From the cell containing the given text, extract its center point as (x, y) coordinate. 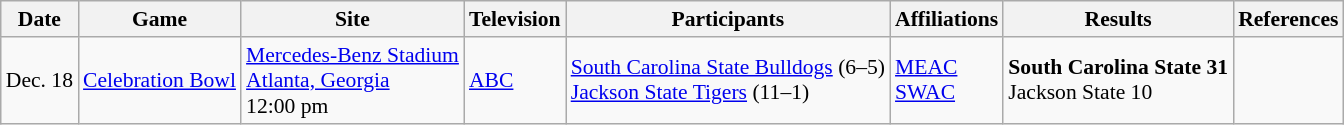
Celebration Bowl (160, 80)
Dec. 18 (40, 80)
Results (1118, 19)
References (1288, 19)
Game (160, 19)
South Carolina State 31Jackson State 10 (1118, 80)
ABC (515, 80)
Affiliations (946, 19)
Television (515, 19)
Date (40, 19)
Mercedes-Benz StadiumAtlanta, Georgia12:00 pm (352, 80)
South Carolina State Bulldogs (6–5)Jackson State Tigers (11–1) (728, 80)
Participants (728, 19)
MEACSWAC (946, 80)
Site (352, 19)
